Capture the cell that displays the provided text and extract its (x, y) central coordinate. 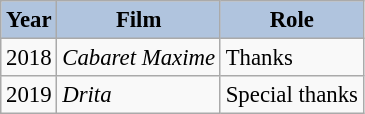
Drita (139, 95)
Role (292, 20)
Year (29, 20)
Special thanks (292, 95)
2019 (29, 95)
Film (139, 20)
2018 (29, 58)
Cabaret Maxime (139, 58)
Thanks (292, 58)
